Identify which cell holds the provided text, then report its (x, y) central coordinate. 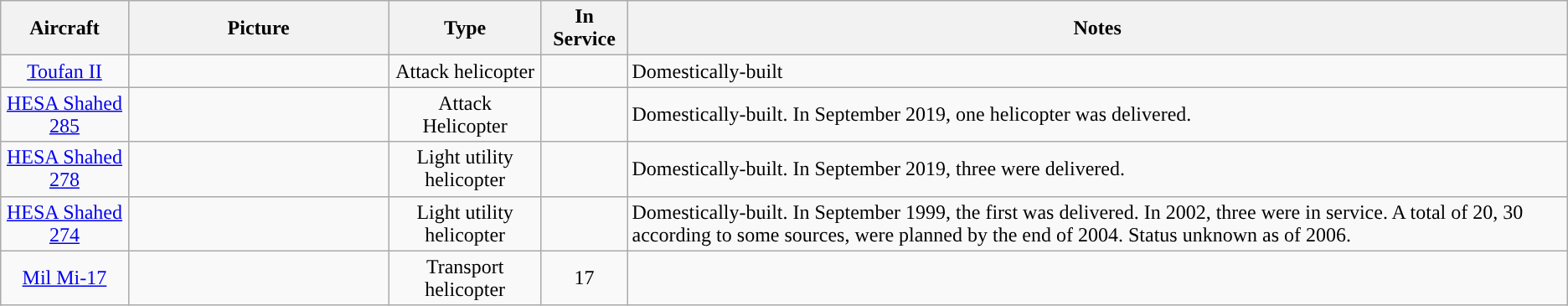
Type (465, 29)
Mil Mi-17 (64, 278)
Attack helicopter (465, 71)
Toufan II (64, 71)
Notes (1097, 29)
Aircraft (64, 29)
HESA Shahed 274 (64, 223)
Transport helicopter (465, 278)
Attack Helicopter (465, 114)
Domestically-built. In September 2019, three were delivered. (1097, 169)
Domestically-built. In September 2019, one helicopter was delivered. (1097, 114)
Picture (258, 29)
HESA Shahed 278 (64, 169)
Domestically-built (1097, 71)
In Service (585, 29)
17 (585, 278)
HESA Shahed 285 (64, 114)
